Provide the [x, y] coordinate of the cell's center where the given text is located.  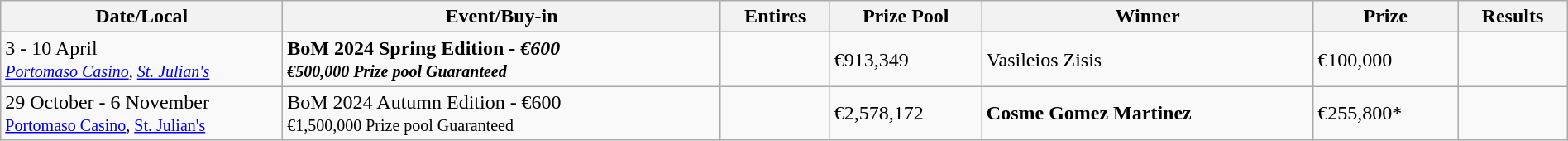
Entires [775, 17]
Prize [1386, 17]
BoM 2024 Autumn Edition - €600€1,500,000 Prize pool Guaranteed [502, 113]
€100,000 [1386, 60]
BoM 2024 Spring Edition - €600€500,000 Prize pool Guaranteed [502, 60]
€2,578,172 [906, 113]
Cosme Gomez Martinez [1147, 113]
€255,800* [1386, 113]
Results [1513, 17]
Date/Local [142, 17]
Prize Pool [906, 17]
Event/Buy-in [502, 17]
3 - 10 AprilPortomaso Casino, St. Julian's [142, 60]
Vasileios Zisis [1147, 60]
Winner [1147, 17]
29 October - 6 NovemberPortomaso Casino, St. Julian's [142, 113]
€913,349 [906, 60]
